Provide the (x, y) coordinate of the cell's center where the given text is located.  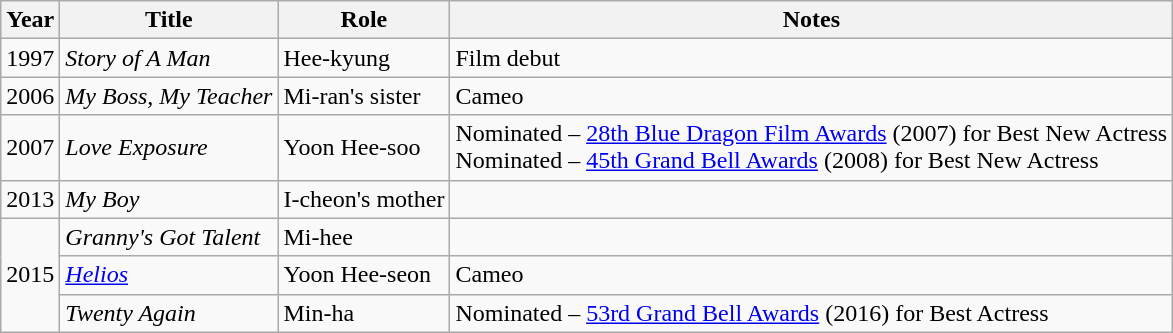
Mi-hee (364, 237)
2013 (30, 199)
2006 (30, 96)
Nominated – 53rd Grand Bell Awards (2016) for Best Actress (812, 313)
Min-ha (364, 313)
Yoon Hee-seon (364, 275)
1997 (30, 58)
My Boy (169, 199)
Twenty Again (169, 313)
Hee-kyung (364, 58)
I-cheon's mother (364, 199)
Film debut (812, 58)
Helios (169, 275)
Story of A Man (169, 58)
Yoon Hee-soo (364, 148)
My Boss, My Teacher (169, 96)
Nominated – 28th Blue Dragon Film Awards (2007) for Best New ActressNominated – 45th Grand Bell Awards (2008) for Best New Actress (812, 148)
Title (169, 20)
2015 (30, 275)
Granny's Got Talent (169, 237)
Year (30, 20)
2007 (30, 148)
Role (364, 20)
Love Exposure (169, 148)
Notes (812, 20)
Mi-ran's sister (364, 96)
